Pinpoint the cell where the given text exists, returning its [x, y] midpoint coordinate. 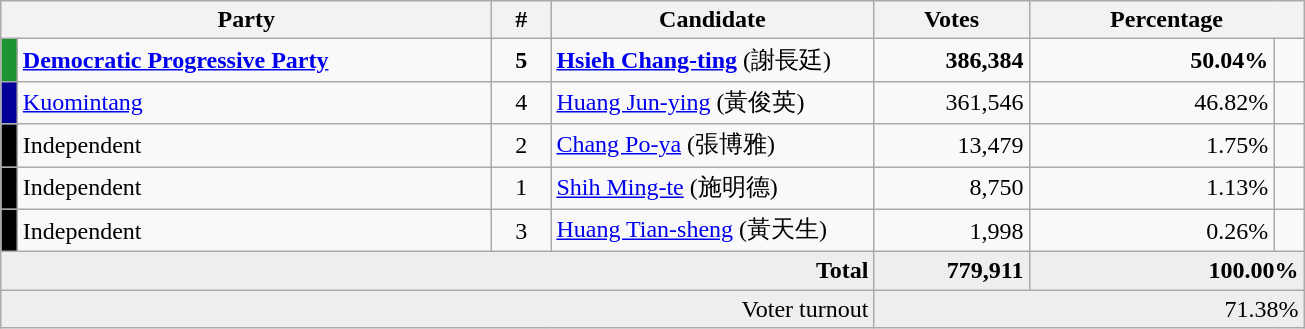
Kuomintang [254, 102]
Percentage [1166, 20]
Hsieh Chang-ting (謝長廷) [712, 60]
Huang Tian-sheng (黃天生) [712, 230]
Votes [952, 20]
50.04% [1152, 60]
0.26% [1152, 230]
1 [522, 188]
Candidate [712, 20]
Total [438, 271]
Voter turnout [438, 309]
3 [522, 230]
386,384 [952, 60]
5 [522, 60]
2 [522, 146]
# [522, 20]
361,546 [952, 102]
Shih Ming-te (施明德) [712, 188]
Party [246, 20]
13,479 [952, 146]
Chang Po-ya (張博雅) [712, 146]
Democratic Progressive Party [254, 60]
1.75% [1152, 146]
1.13% [1152, 188]
8,750 [952, 188]
779,911 [952, 271]
1,998 [952, 230]
46.82% [1152, 102]
4 [522, 102]
71.38% [1089, 309]
100.00% [1166, 271]
Huang Jun-ying (黃俊英) [712, 102]
